Detect which cell encompasses the target text, then output its [X, Y] center coordinate. 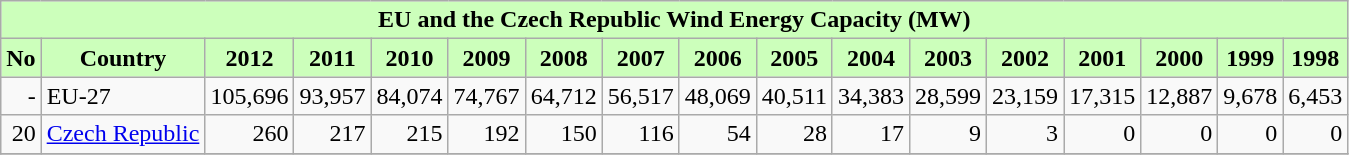
2004 [870, 58]
150 [564, 134]
40,511 [794, 96]
1999 [1250, 58]
20 [21, 134]
28,599 [948, 96]
3 [1026, 134]
- [21, 96]
2005 [794, 58]
48,069 [718, 96]
Country [123, 58]
No [21, 58]
17 [870, 134]
2011 [332, 58]
23,159 [1026, 96]
6,453 [1316, 96]
2002 [1026, 58]
2003 [948, 58]
93,957 [332, 96]
192 [486, 134]
28 [794, 134]
54 [718, 134]
12,887 [1180, 96]
2006 [718, 58]
2012 [250, 58]
9,678 [1250, 96]
2008 [564, 58]
EU and the Czech Republic Wind Energy Capacity (MW) [674, 20]
2000 [1180, 58]
EU-27 [123, 96]
56,517 [640, 96]
2010 [410, 58]
215 [410, 134]
34,383 [870, 96]
1998 [1316, 58]
217 [332, 134]
260 [250, 134]
116 [640, 134]
2001 [1102, 58]
84,074 [410, 96]
74,767 [486, 96]
2007 [640, 58]
2009 [486, 58]
64,712 [564, 96]
105,696 [250, 96]
17,315 [1102, 96]
Czech Republic [123, 134]
9 [948, 134]
